Provide the [X, Y] coordinate of the cell's center where the given text is located.  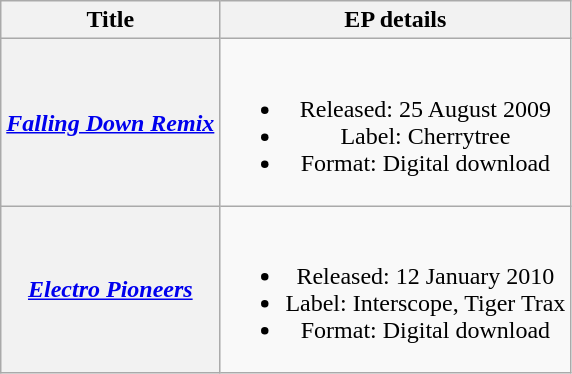
Electro Pioneers [110, 290]
EP details [396, 20]
Falling Down Remix [110, 122]
Title [110, 20]
Released: 12 January 2010Label: Interscope, Tiger TraxFormat: Digital download [396, 290]
Released: 25 August 2009Label: CherrytreeFormat: Digital download [396, 122]
